Detect which cell encompasses the target text, then output its [x, y] center coordinate. 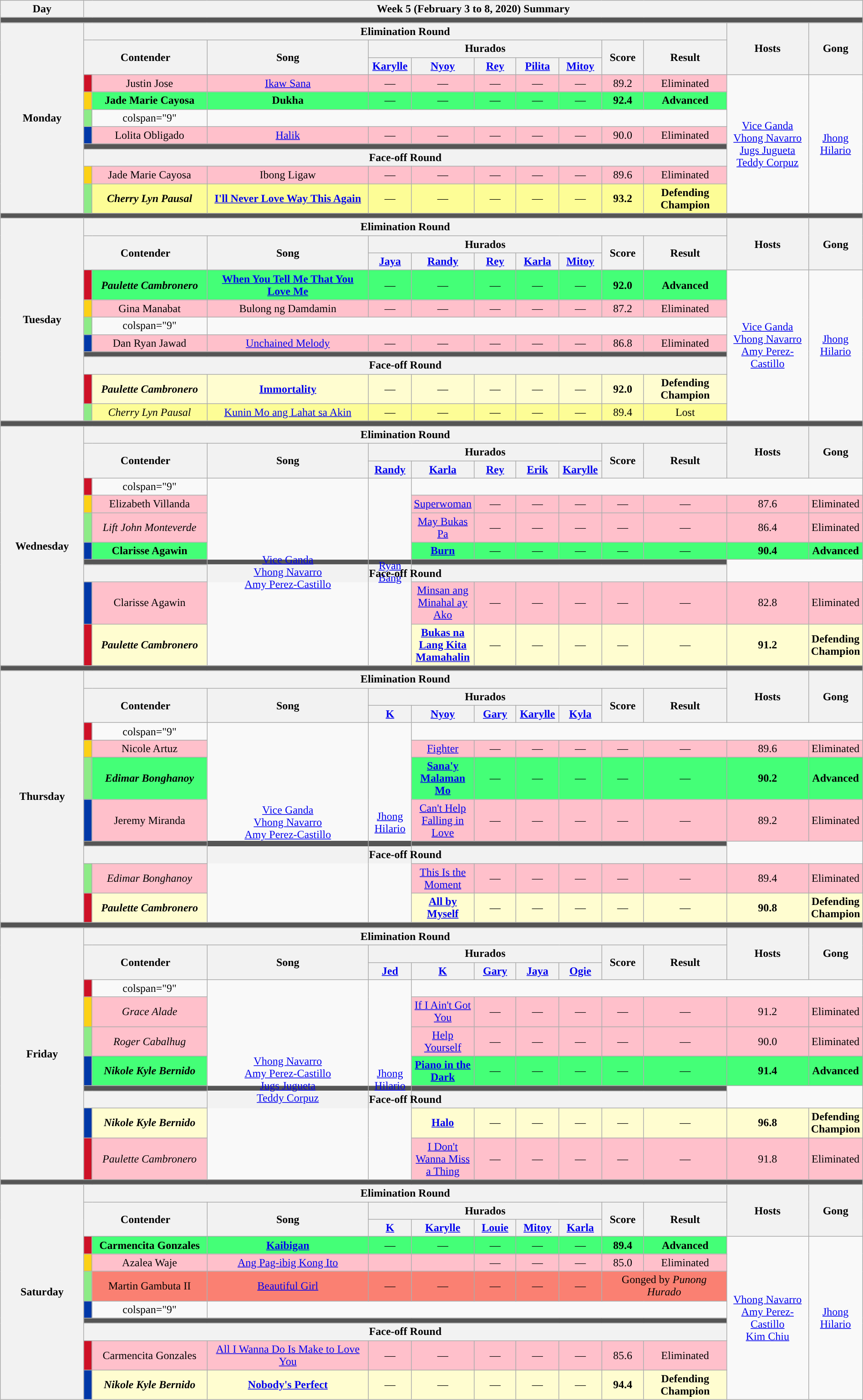
Can't Help Falling in Love [443, 820]
Nicole Artuz [149, 748]
Gina Manabat [149, 308]
Louie [495, 1228]
Help Yourself [443, 1041]
If I Ain't Got You [443, 1012]
Halo [443, 1123]
Jed [390, 971]
Ryan Bang [390, 572]
When You Tell Me That You Love Me [288, 285]
Halik [288, 135]
Dan Ryan Jawad [149, 343]
87.6 [767, 504]
Lift John Monteverde [149, 528]
Azalea Waje [149, 1263]
86.4 [767, 528]
96.8 [767, 1123]
Kaibigan [288, 1245]
Week 5 (February 3 to 8, 2020) Summary [473, 9]
This Is the Moment [443, 878]
Thursday [42, 797]
May Bukas Pa [443, 528]
Burn [443, 551]
Dukha [288, 101]
Friday [42, 1054]
Erik [538, 469]
Gonged by Punong Hurado [665, 1286]
Day [42, 9]
93.2 [623, 198]
Martin Gambuta II [149, 1286]
Vhong NavarroAmy Perez-CastilloKim Chiu [767, 1318]
Immortality [288, 389]
Tuesday [42, 320]
85.6 [623, 1355]
Nobody's Perfect [288, 1385]
Ibong Ligaw [288, 175]
86.8 [623, 343]
Ogie [580, 971]
I Don't Wanna Miss a Thing [443, 1158]
85.0 [623, 1263]
Piano in the Dark [443, 1071]
Vhong NavarroAmy Perez-CastilloJugs JuguetaTeddy Corpuz [288, 1080]
Fighter [443, 748]
Bukas na Lang Kita Mamahalin [443, 645]
Superwoman [443, 504]
Unchained Melody [288, 343]
91.4 [767, 1071]
92.4 [623, 101]
Monday [42, 118]
Justin Jose [149, 83]
Sana'y Malaman Mo [443, 778]
Vice GandaVhong NavarroJugs JuguetaTeddy Corpuz [767, 144]
Ang Pag-ibig Kong Ito [288, 1263]
94.4 [623, 1385]
90.2 [767, 778]
91.8 [767, 1158]
Roger Cabalhug [149, 1041]
Wednesday [42, 546]
Lost [685, 412]
Lolita Obligado [149, 135]
Jeremy Miranda [149, 820]
I'll Never Love Way This Again [288, 198]
90.4 [767, 551]
90.8 [767, 908]
Pilita [538, 66]
Beautiful Girl [288, 1286]
87.2 [623, 308]
Kyla [580, 714]
Ikaw Sana [288, 83]
82.8 [767, 603]
Bulong ng Damdamin [288, 308]
All I Wanna Do Is Make to Love You [288, 1355]
Kunin Mo ang Lahat sa Akin [288, 412]
Elizabeth Villanda [149, 504]
All by Myself [443, 908]
Grace Alade [149, 1012]
Minsan ang Minahal ay Ako [443, 603]
Saturday [42, 1292]
